Identify which cell holds the provided text, then report its [X, Y] central coordinate. 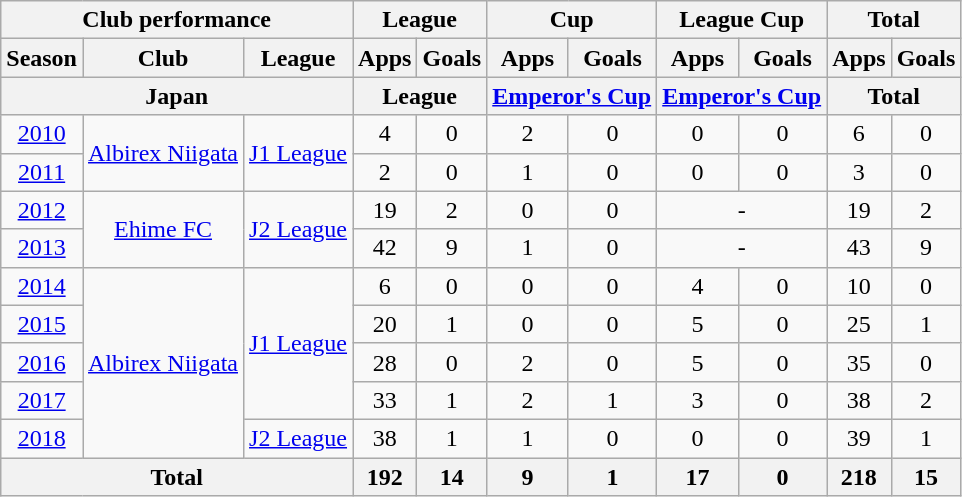
218 [859, 477]
2014 [42, 286]
35 [859, 362]
2016 [42, 362]
2015 [42, 324]
2013 [42, 248]
28 [385, 362]
Club [162, 58]
25 [859, 324]
14 [452, 477]
10 [859, 286]
20 [385, 324]
2017 [42, 400]
League Cup [742, 20]
2012 [42, 210]
17 [698, 477]
2011 [42, 172]
43 [859, 248]
Club performance [177, 20]
Ehime FC [162, 229]
192 [385, 477]
2010 [42, 134]
42 [385, 248]
15 [926, 477]
Japan [177, 96]
39 [859, 438]
2018 [42, 438]
33 [385, 400]
Season [42, 58]
Cup [572, 20]
